Search for the cell housing the specified text and yield its [x, y] center coordinate. 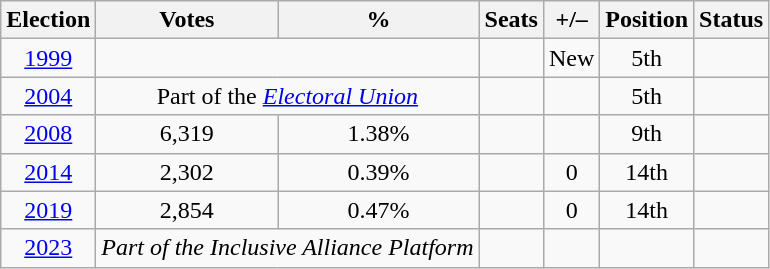
Part of the Electoral Union [288, 96]
9th [647, 134]
Status [732, 20]
2,854 [187, 210]
1.38% [378, 134]
2019 [48, 210]
+/– [571, 20]
1999 [48, 58]
2,302 [187, 172]
2014 [48, 172]
0.39% [378, 172]
Election [48, 20]
Position [647, 20]
2004 [48, 96]
0.47% [378, 210]
Seats [511, 20]
2023 [48, 248]
% [378, 20]
Part of the Inclusive Alliance Platform [288, 248]
New [571, 58]
6,319 [187, 134]
Votes [187, 20]
2008 [48, 134]
